Capture the cell that displays the provided text and extract its [X, Y] central coordinate. 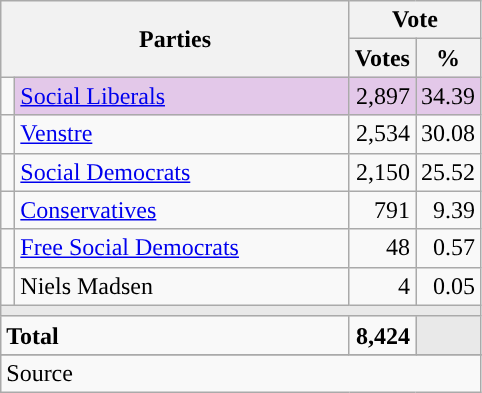
34.39 [448, 96]
0.05 [448, 286]
% [448, 58]
9.39 [448, 210]
Venstre [182, 134]
2,534 [382, 134]
2,150 [382, 172]
791 [382, 210]
Votes [382, 58]
Total [176, 335]
Social Liberals [182, 96]
Source [241, 373]
4 [382, 286]
0.57 [448, 248]
Social Democrats [182, 172]
Niels Madsen [182, 286]
Parties [176, 39]
48 [382, 248]
25.52 [448, 172]
Vote [414, 20]
Free Social Democrats [182, 248]
8,424 [382, 335]
30.08 [448, 134]
2,897 [382, 96]
Conservatives [182, 210]
